Determine the [x, y] coordinate at the center of the cell enclosing the given text.  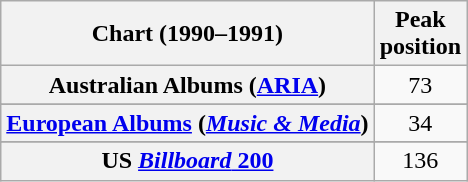
Peakposition [420, 34]
34 [420, 123]
Australian Albums (ARIA) [188, 85]
US Billboard 200 [188, 161]
Chart (1990–1991) [188, 34]
136 [420, 161]
European Albums (Music & Media) [188, 123]
73 [420, 85]
